Determine the [X, Y] coordinate at the center of the cell enclosing the given text.  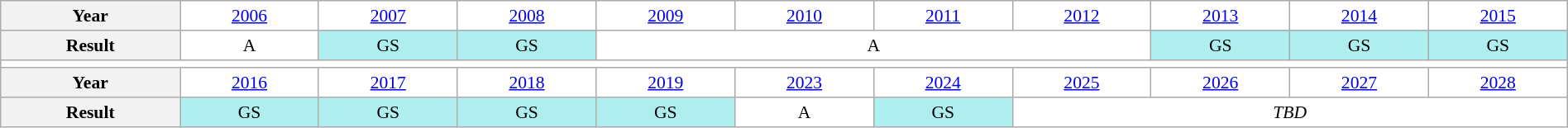
2027 [1360, 83]
2007 [388, 16]
2014 [1360, 16]
2019 [666, 83]
TBD [1290, 112]
2017 [388, 83]
2009 [666, 16]
2010 [805, 16]
2026 [1221, 83]
2016 [250, 83]
2013 [1221, 16]
2011 [943, 16]
2028 [1498, 83]
2008 [527, 16]
2024 [943, 83]
2012 [1082, 16]
2015 [1498, 16]
2018 [527, 83]
2006 [250, 16]
2023 [805, 83]
2025 [1082, 83]
